Detect which cell encompasses the target text, then output its (x, y) center coordinate. 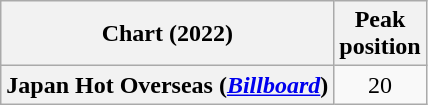
20 (380, 85)
Chart (2022) (168, 34)
Japan Hot Overseas (Billboard) (168, 85)
Peakposition (380, 34)
